Provide the [X, Y] coordinate of the cell's center where the given text is located.  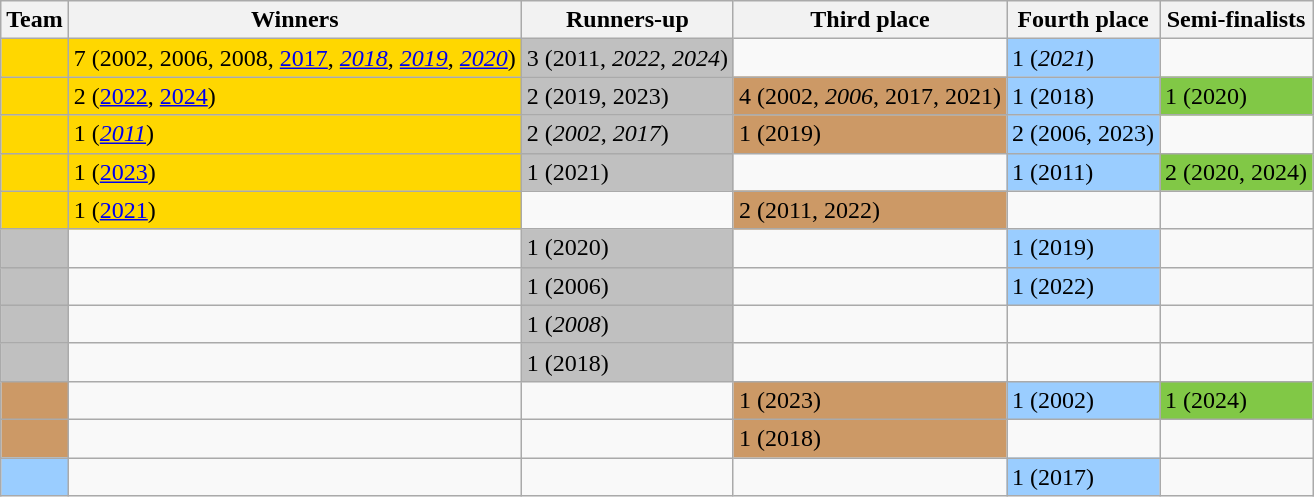
Semi-finalists [1236, 20]
Fourth place [1084, 20]
2 (2022, 2024) [294, 96]
Runners-up [627, 20]
2 (2011, 2022) [870, 210]
4 (2002, 2006, 2017, 2021) [870, 96]
2 (2019, 2023) [627, 96]
1 (2022) [1084, 286]
7 (2002, 2006, 2008, 2017, 2018, 2019, 2020) [294, 58]
2 (2006, 2023) [1084, 134]
Third place [870, 20]
1 (2002) [1084, 400]
1 (2017) [1084, 477]
Winners [294, 20]
1 (2008) [627, 324]
1 (2006) [627, 286]
2 (2002, 2017) [627, 134]
2 (2020, 2024) [1236, 172]
1 (2024) [1236, 400]
3 (2011, 2022, 2024) [627, 58]
Team [35, 20]
